Detect which cell encompasses the target text, then output its (x, y) center coordinate. 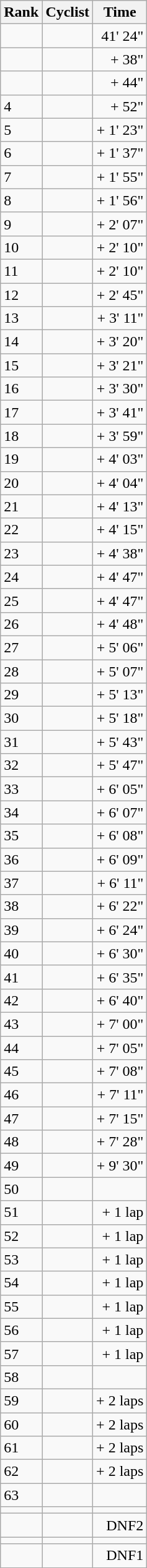
+ 5' 47" (120, 765)
34 (21, 812)
59 (21, 1400)
47 (21, 1118)
DNF1 (120, 1556)
49 (21, 1165)
+ 4' 38" (120, 553)
61 (21, 1448)
+ 9' 30" (120, 1165)
+ 4' 15" (120, 530)
+ 1' 23" (120, 130)
40 (21, 953)
+ 2' 07" (120, 224)
11 (21, 271)
+ 38" (120, 59)
63 (21, 1495)
60 (21, 1424)
27 (21, 647)
+ 4' 03" (120, 459)
38 (21, 906)
DNF2 (120, 1525)
+ 6' 40" (120, 1000)
39 (21, 930)
57 (21, 1353)
+ 2' 45" (120, 295)
35 (21, 836)
5 (21, 130)
+ 6' 30" (120, 953)
18 (21, 436)
+ 3' 30" (120, 389)
54 (21, 1283)
23 (21, 553)
4 (21, 106)
32 (21, 765)
+ 6' 22" (120, 906)
50 (21, 1189)
+ 3' 59" (120, 436)
+ 4' 04" (120, 483)
+ 5' 06" (120, 647)
+ 6' 05" (120, 789)
+ 3' 11" (120, 318)
55 (21, 1306)
62 (21, 1472)
36 (21, 859)
+ 3' 20" (120, 342)
44 (21, 1048)
41 (21, 977)
+ 7' 28" (120, 1142)
9 (21, 224)
+ 5' 07" (120, 671)
30 (21, 718)
17 (21, 412)
+ 44" (120, 83)
26 (21, 624)
16 (21, 389)
19 (21, 459)
+ 7' 11" (120, 1095)
+ 4' 48" (120, 624)
+ 3' 41" (120, 412)
56 (21, 1330)
Cyclist (68, 12)
6 (21, 153)
+ 1' 56" (120, 200)
+ 6' 07" (120, 812)
10 (21, 247)
20 (21, 483)
29 (21, 695)
53 (21, 1259)
+ 7' 15" (120, 1118)
51 (21, 1212)
41' 24" (120, 36)
7 (21, 177)
25 (21, 600)
24 (21, 577)
+ 6' 09" (120, 859)
52 (21, 1236)
14 (21, 342)
45 (21, 1072)
+ 1' 55" (120, 177)
+ 6' 35" (120, 977)
+ 1' 37" (120, 153)
+ 6' 08" (120, 836)
Time (120, 12)
12 (21, 295)
+ 52" (120, 106)
+ 6' 11" (120, 883)
42 (21, 1000)
46 (21, 1095)
48 (21, 1142)
+ 7' 08" (120, 1072)
+ 6' 24" (120, 930)
+ 5' 43" (120, 742)
+ 5' 13" (120, 695)
+ 5' 18" (120, 718)
58 (21, 1377)
8 (21, 200)
37 (21, 883)
21 (21, 506)
33 (21, 789)
+ 3' 21" (120, 365)
+ 7' 00" (120, 1024)
28 (21, 671)
+ 4' 13" (120, 506)
+ 7' 05" (120, 1048)
31 (21, 742)
Rank (21, 12)
43 (21, 1024)
15 (21, 365)
13 (21, 318)
22 (21, 530)
